Determine the [X, Y] coordinate at the center of the cell enclosing the given text.  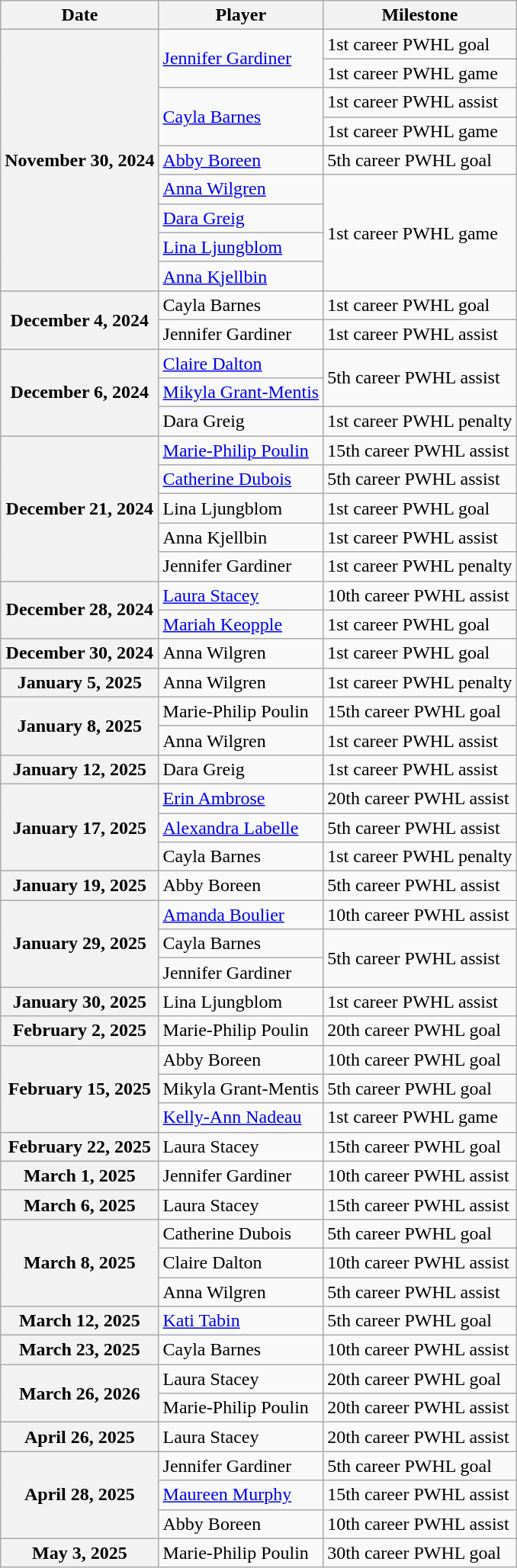
March 1, 2025 [79, 1175]
April 26, 2025 [79, 1437]
March 23, 2025 [79, 1350]
Amanda Boulier [241, 915]
February 2, 2025 [79, 1031]
March 8, 2025 [79, 1262]
November 30, 2024 [79, 160]
March 26, 2026 [79, 1393]
March 12, 2025 [79, 1321]
January 8, 2025 [79, 726]
January 17, 2025 [79, 827]
Milestone [419, 15]
December 4, 2024 [79, 319]
Player [241, 15]
January 30, 2025 [79, 1002]
December 6, 2024 [79, 393]
February 15, 2025 [79, 1089]
April 28, 2025 [79, 1495]
30th career PWHL goal [419, 1553]
March 6, 2025 [79, 1204]
Date [79, 15]
Kati Tabin [241, 1321]
May 3, 2025 [79, 1553]
Alexandra Labelle [241, 827]
January 29, 2025 [79, 944]
January 19, 2025 [79, 886]
10th career PWHL goal [419, 1060]
Maureen Murphy [241, 1495]
January 5, 2025 [79, 682]
February 22, 2025 [79, 1146]
December 28, 2024 [79, 610]
Kelly-Ann Nadeau [241, 1117]
Mariah Keopple [241, 624]
January 12, 2025 [79, 769]
December 21, 2024 [79, 508]
December 30, 2024 [79, 653]
Erin Ambrose [241, 798]
